Extract the (x, y) coordinate from the center of the cell holding the provided text.  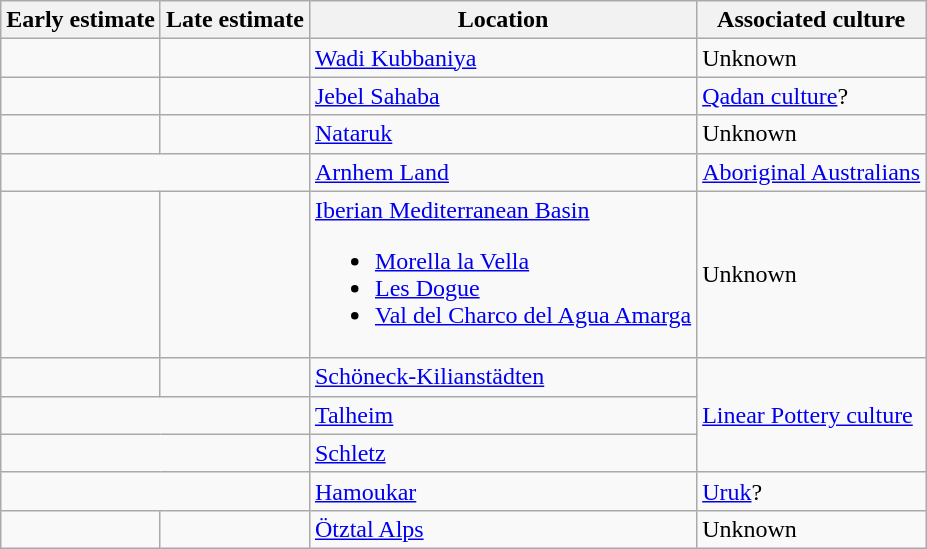
Schletz (502, 453)
Aboriginal Australians (812, 172)
Early estimate (81, 20)
Linear Pottery culture (812, 415)
Associated culture (812, 20)
Iberian Mediterranean BasinMorella la VellaLes DogueVal del Charco del Agua Amarga (502, 274)
Nataruk (502, 134)
Location (502, 20)
Late estimate (234, 20)
Ötztal Alps (502, 529)
Uruk? (812, 491)
Schöneck-Kilianstädten (502, 377)
Talheim (502, 415)
Qadan culture? (812, 96)
Arnhem Land (502, 172)
Wadi Kubbaniya (502, 58)
Hamoukar (502, 491)
Jebel Sahaba (502, 96)
